Find where the given text appears and provide that cell's center as (x, y) coordinate. 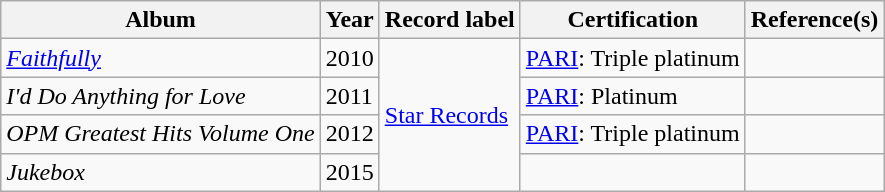
Year (350, 20)
Reference(s) (814, 20)
Faithfully (160, 58)
2015 (350, 172)
PARI: Platinum (632, 96)
2010 (350, 58)
2012 (350, 134)
Album (160, 20)
Certification (632, 20)
2011 (350, 96)
Jukebox (160, 172)
I'd Do Anything for Love (160, 96)
Record label (450, 20)
OPM Greatest Hits Volume One (160, 134)
Star Records (450, 115)
